Locate the cell with the specified text and output its [X, Y] center coordinate. 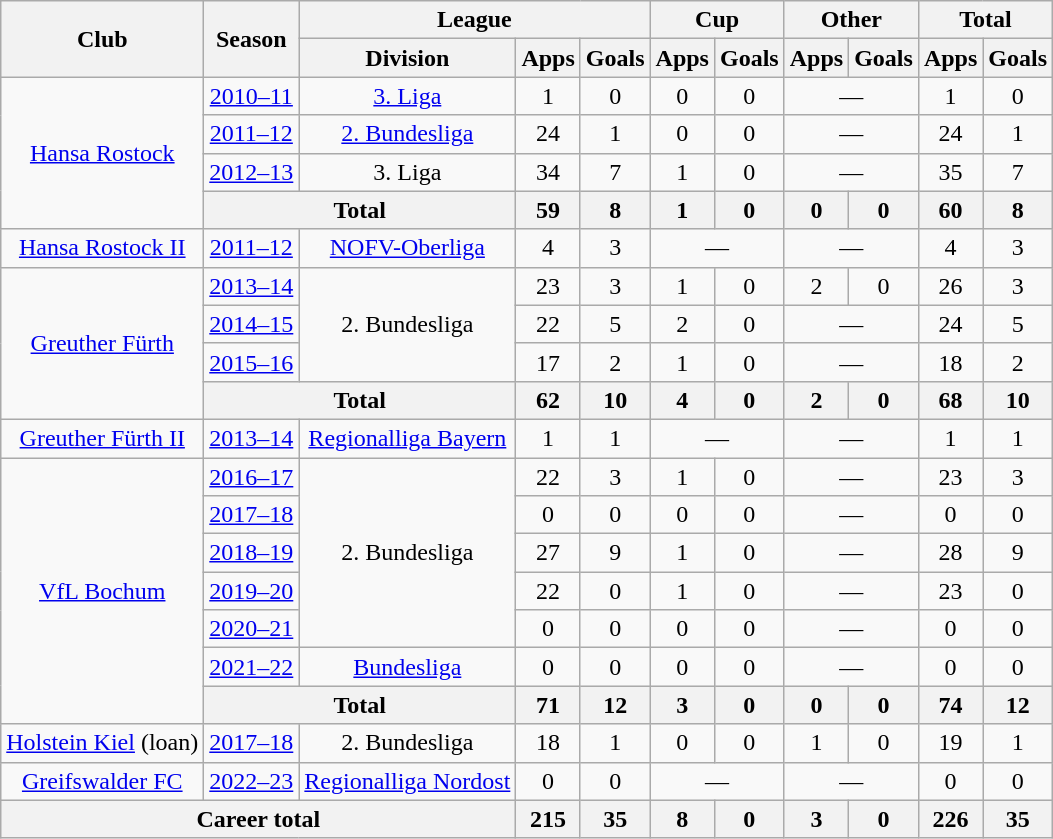
2019–20 [252, 591]
Division [408, 58]
34 [548, 172]
Greuther Fürth II [102, 438]
League [474, 20]
28 [950, 553]
Regionalliga Bayern [408, 438]
2021–22 [252, 667]
2020–21 [252, 629]
Hansa Rostock II [102, 248]
NOFV-Oberliga [408, 248]
Hansa Rostock [102, 153]
26 [950, 286]
Bundesliga [408, 667]
VfL Bochum [102, 591]
Club [102, 39]
2014–15 [252, 324]
Season [252, 39]
27 [548, 553]
Other [851, 20]
17 [548, 362]
59 [548, 210]
71 [548, 705]
226 [950, 819]
2012–13 [252, 172]
62 [548, 400]
19 [950, 743]
60 [950, 210]
Cup [717, 20]
2010–11 [252, 96]
Greuther Fürth [102, 343]
68 [950, 400]
Career total [258, 819]
2022–23 [252, 781]
2016–17 [252, 477]
2015–16 [252, 362]
Holstein Kiel (loan) [102, 743]
Greifswalder FC [102, 781]
74 [950, 705]
Regionalliga Nordost [408, 781]
215 [548, 819]
2018–19 [252, 553]
